Find where the given text appears and provide that cell's center as [x, y] coordinate. 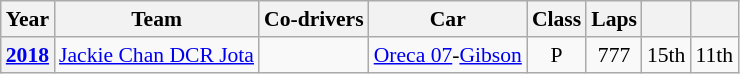
Team [156, 19]
Co-drivers [314, 19]
11th [714, 55]
Year [28, 19]
15th [666, 55]
P [556, 55]
Jackie Chan DCR Jota [156, 55]
Class [556, 19]
Oreca 07-Gibson [448, 55]
Laps [614, 19]
Car [448, 19]
777 [614, 55]
2018 [28, 55]
